Extract the [x, y] coordinate from the center of the cell holding the provided text.  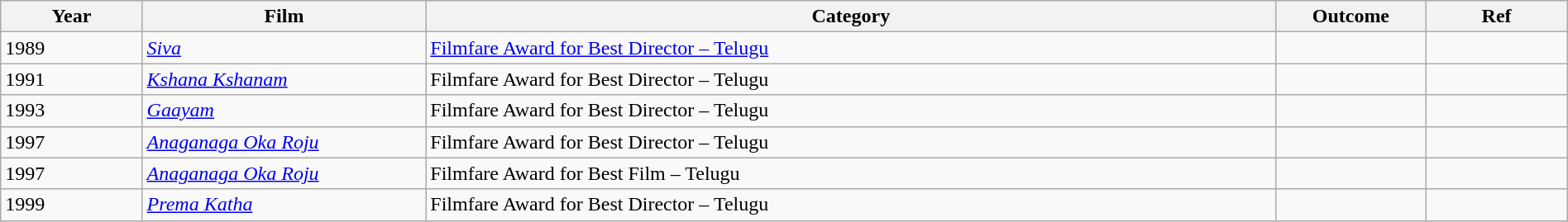
Category [851, 17]
Film [284, 17]
Kshana Kshanam [284, 79]
Siva [284, 48]
1993 [71, 111]
Gaayam [284, 111]
Filmfare Award for Best Film – Telugu [851, 173]
Year [71, 17]
1999 [71, 205]
1989 [71, 48]
1991 [71, 79]
Ref [1497, 17]
Outcome [1351, 17]
Prema Katha [284, 205]
